Detect which cell encompasses the target text, then output its (X, Y) center coordinate. 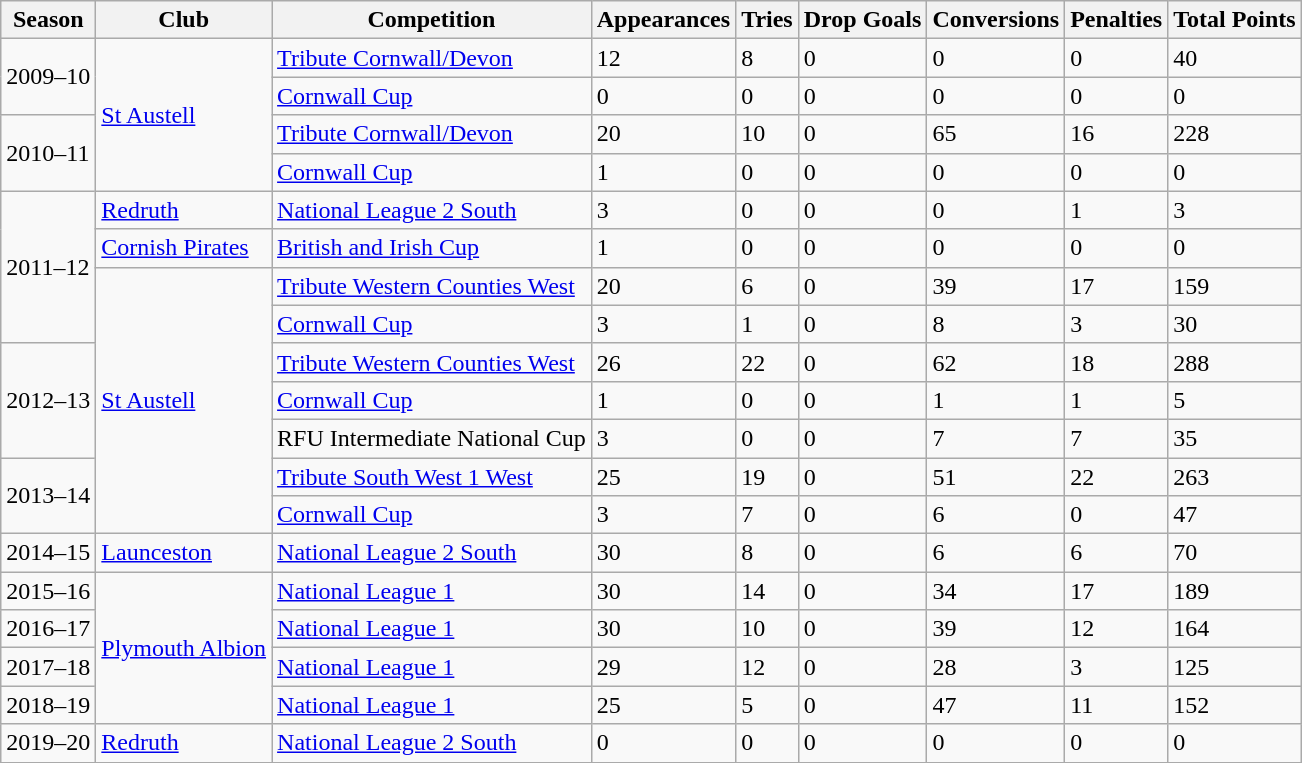
2016–17 (48, 629)
40 (1235, 58)
125 (1235, 667)
51 (996, 477)
2011–12 (48, 267)
16 (1116, 134)
Appearances (663, 20)
26 (663, 362)
11 (1116, 705)
28 (996, 667)
Club (184, 20)
159 (1235, 286)
2018–19 (48, 705)
British and Irish Cup (432, 248)
288 (1235, 362)
34 (996, 591)
Competition (432, 20)
2013–14 (48, 496)
29 (663, 667)
2009–10 (48, 77)
2014–15 (48, 553)
35 (1235, 438)
2015–16 (48, 591)
189 (1235, 591)
Season (48, 20)
70 (1235, 553)
2019–20 (48, 743)
2017–18 (48, 667)
228 (1235, 134)
164 (1235, 629)
62 (996, 362)
Conversions (996, 20)
Tries (768, 20)
152 (1235, 705)
263 (1235, 477)
65 (996, 134)
Cornish Pirates (184, 248)
14 (768, 591)
Penalties (1116, 20)
18 (1116, 362)
Plymouth Albion (184, 648)
RFU Intermediate National Cup (432, 438)
Drop Goals (862, 20)
19 (768, 477)
2010–11 (48, 153)
Tribute South West 1 West (432, 477)
Total Points (1235, 20)
Launceston (184, 553)
2012–13 (48, 400)
